Determine the (x, y) coordinate at the center of the cell enclosing the given text.  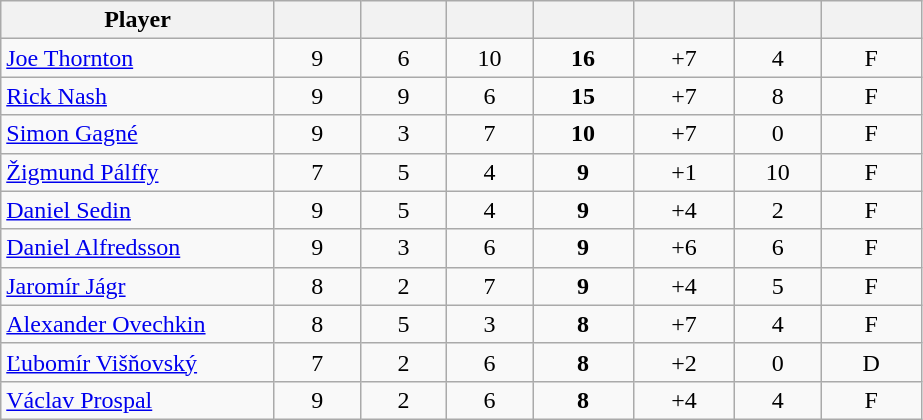
15 (582, 96)
Daniel Alfredsson (138, 248)
Jaromír Jágr (138, 286)
Alexander Ovechkin (138, 324)
Václav Prospal (138, 400)
Simon Gagné (138, 134)
+1 (684, 172)
Žigmund Pálffy (138, 172)
Ľubomír Višňovský (138, 362)
+6 (684, 248)
Joe Thornton (138, 58)
Daniel Sedin (138, 210)
D (872, 362)
Player (138, 20)
+2 (684, 362)
16 (582, 58)
Rick Nash (138, 96)
